Capture the cell that displays the provided text and extract its (x, y) central coordinate. 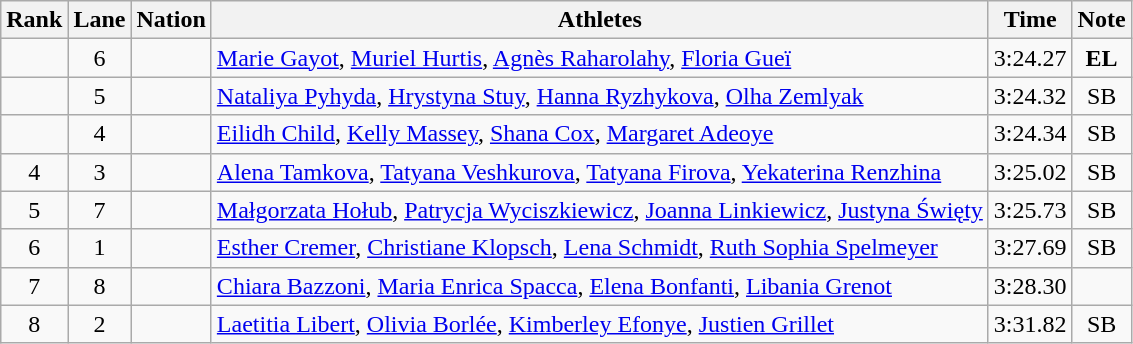
3:24.34 (1030, 134)
Note (1102, 20)
3:31.82 (1030, 324)
1 (100, 248)
Rank (34, 20)
3:25.73 (1030, 210)
3:24.27 (1030, 58)
3:25.02 (1030, 172)
EL (1102, 58)
Nataliya Pyhyda, Hrystyna Stuy, Hanna Ryzhykova, Olha Zemlyak (600, 96)
Eilidh Child, Kelly Massey, Shana Cox, Margaret Adeoye (600, 134)
3 (100, 172)
Esther Cremer, Christiane Klopsch, Lena Schmidt, Ruth Sophia Spelmeyer (600, 248)
Marie Gayot, Muriel Hurtis, Agnès Raharolahy, Floria Gueï (600, 58)
3:24.32 (1030, 96)
Laetitia Libert, Olivia Borlée, Kimberley Efonye, Justien Grillet (600, 324)
Alena Tamkova, Tatyana Veshkurova, Tatyana Firova, Yekaterina Renzhina (600, 172)
2 (100, 324)
Chiara Bazzoni, Maria Enrica Spacca, Elena Bonfanti, Libania Grenot (600, 286)
3:27.69 (1030, 248)
Athletes (600, 20)
Time (1030, 20)
Nation (171, 20)
Lane (100, 20)
3:28.30 (1030, 286)
Małgorzata Hołub, Patrycja Wyciszkiewicz, Joanna Linkiewicz, Justyna Święty (600, 210)
